Detect which cell encompasses the target text, then output its [X, Y] center coordinate. 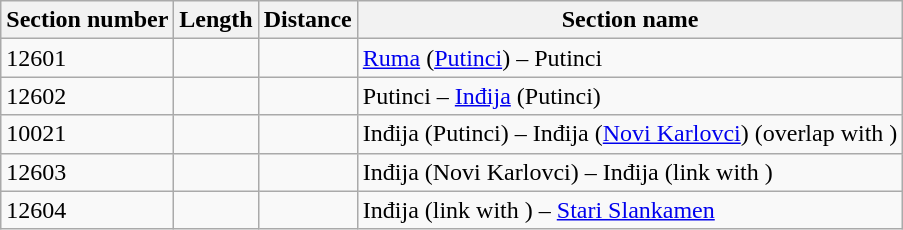
Section name [630, 20]
Putinci – Inđija (Putinci) [630, 96]
Section number [88, 20]
12604 [88, 210]
10021 [88, 134]
Distance [308, 20]
12603 [88, 172]
Length [216, 20]
Inđija (Putinci) – Inđija (Novi Karlovci) (overlap with ) [630, 134]
12602 [88, 96]
Ruma (Putinci) – Putinci [630, 58]
Inđija (link with ) – Stari Slankamen [630, 210]
Inđija (Novi Karlovci) – Inđija (link with ) [630, 172]
12601 [88, 58]
